Identify which cell holds the provided text, then report its [x, y] central coordinate. 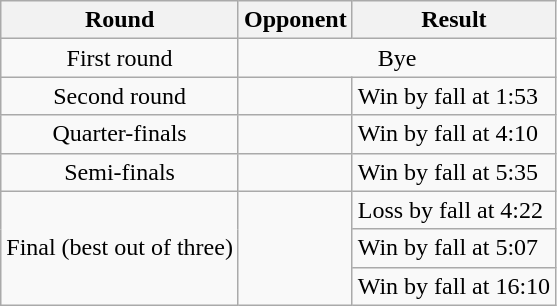
Win by fall at 16:10 [454, 286]
Second round [120, 96]
Quarter-finals [120, 134]
First round [120, 58]
Win by fall at 1:53 [454, 96]
Win by fall at 4:10 [454, 134]
Round [120, 20]
Win by fall at 5:07 [454, 248]
Semi-finals [120, 172]
Loss by fall at 4:22 [454, 210]
Result [454, 20]
Opponent [295, 20]
Final (best out of three) [120, 248]
Bye [396, 58]
Win by fall at 5:35 [454, 172]
